Capture the cell that displays the provided text and extract its [X, Y] central coordinate. 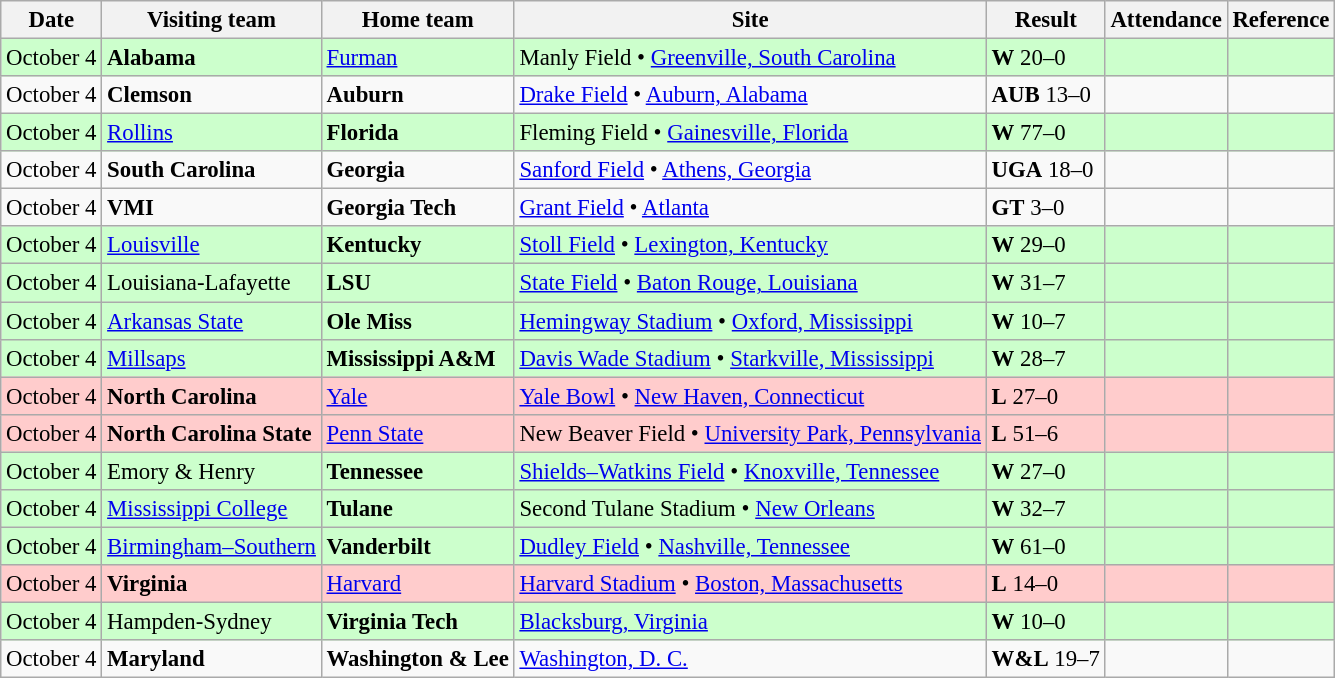
Home team [418, 20]
W 20–0 [1046, 58]
VMI [212, 208]
Stoll Field • Lexington, Kentucky [750, 245]
Georgia [418, 170]
Grant Field • Atlanta [750, 208]
Kentucky [418, 245]
Arkansas State [212, 321]
W 27–0 [1046, 471]
W 32–7 [1046, 509]
UGA 18–0 [1046, 170]
Washington, D. C. [750, 659]
Date [52, 20]
L 14–0 [1046, 584]
L 51–6 [1046, 433]
Fleming Field • Gainesville, Florida [750, 133]
Virginia Tech [418, 621]
Auburn [418, 95]
Mississippi College [212, 509]
Attendance [1166, 20]
W 10–0 [1046, 621]
GT 3–0 [1046, 208]
Result [1046, 20]
L 27–0 [1046, 396]
Yale [418, 396]
Rollins [212, 133]
Maryland [212, 659]
Ole Miss [418, 321]
Visiting team [212, 20]
Birmingham–Southern [212, 546]
Manly Field • Greenville, South Carolina [750, 58]
W 29–0 [1046, 245]
AUB 13–0 [1046, 95]
Penn State [418, 433]
Second Tulane Stadium • New Orleans [750, 509]
Louisville [212, 245]
Furman [418, 58]
Alabama [212, 58]
State Field • Baton Rouge, Louisiana [750, 283]
W 77–0 [1046, 133]
Davis Wade Stadium • Starkville, Mississippi [750, 358]
Sanford Field • Athens, Georgia [750, 170]
Emory & Henry [212, 471]
Tennessee [418, 471]
W 28–7 [1046, 358]
South Carolina [212, 170]
Hampden-Sydney [212, 621]
Drake Field • Auburn, Alabama [750, 95]
New Beaver Field • University Park, Pennsylvania [750, 433]
Virginia [212, 584]
W 61–0 [1046, 546]
North Carolina [212, 396]
Blacksburg, Virginia [750, 621]
Dudley Field • Nashville, Tennessee [750, 546]
Millsaps [212, 358]
Georgia Tech [418, 208]
Reference [1281, 20]
Washington & Lee [418, 659]
Harvard [418, 584]
Clemson [212, 95]
Shields–Watkins Field • Knoxville, Tennessee [750, 471]
Hemingway Stadium • Oxford, Mississippi [750, 321]
Louisiana-Lafayette [212, 283]
Site [750, 20]
Vanderbilt [418, 546]
Florida [418, 133]
Yale Bowl • New Haven, Connecticut [750, 396]
North Carolina State [212, 433]
LSU [418, 283]
W 10–7 [1046, 321]
Tulane [418, 509]
W&L 19–7 [1046, 659]
W 31–7 [1046, 283]
Mississippi A&M [418, 358]
Harvard Stadium • Boston, Massachusetts [750, 584]
